Locate the cell with the specified text and output its (x, y) center coordinate. 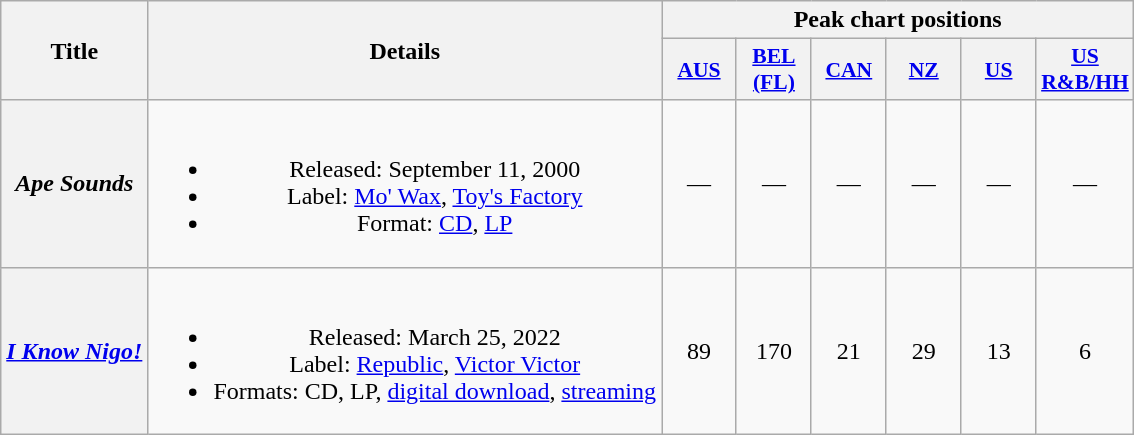
170 (774, 350)
Peak chart positions (898, 20)
Ape Sounds (74, 184)
USR&B/HH (1085, 70)
Released: September 11, 2000Label: Mo' Wax, Toy's FactoryFormat: CD, LP (405, 184)
29 (924, 350)
6 (1085, 350)
I Know Nigo! (74, 350)
89 (700, 350)
Title (74, 50)
CAN (848, 70)
Details (405, 50)
Released: March 25, 2022Label: Republic, Victor VictorFormats: CD, LP, digital download, streaming (405, 350)
BEL(FL) (774, 70)
13 (998, 350)
AUS (700, 70)
US (998, 70)
21 (848, 350)
NZ (924, 70)
